For the text-containing cell, return its midpoint in (X, Y) coordinate format. 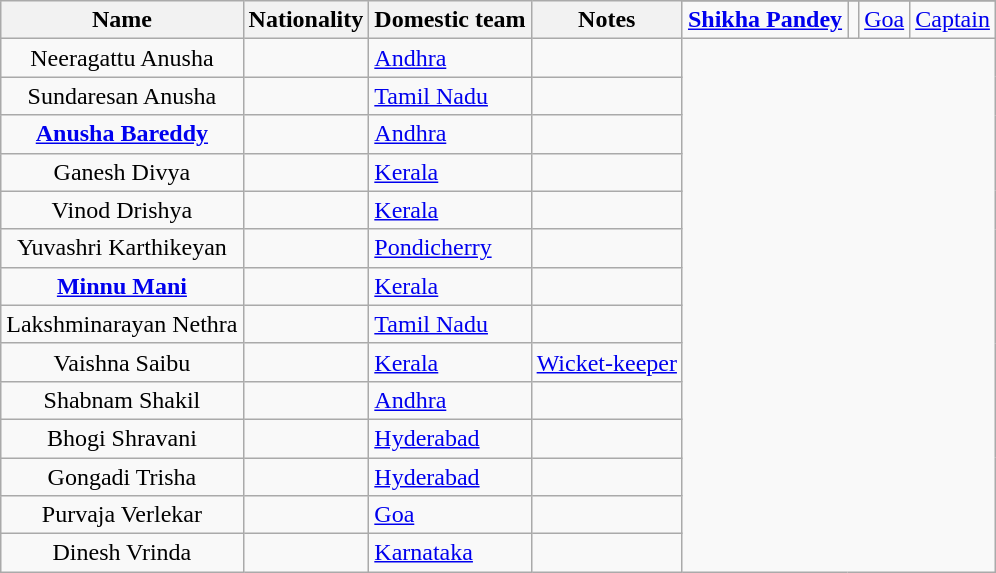
Vinod Drishya (122, 210)
Neeragattu Anusha (122, 58)
Pondicherry (450, 248)
Nationality (306, 20)
Dinesh Vrinda (122, 553)
Lakshminarayan Nethra (122, 324)
Purvaja Verlekar (122, 515)
Wicket-keeper (606, 362)
Vaishna Saibu (122, 362)
Karnataka (450, 553)
Yuvashri Karthikeyan (122, 248)
Ganesh Divya (122, 172)
Sundaresan Anusha (122, 96)
Captain (953, 20)
Anusha Bareddy (122, 134)
Shikha Pandey (764, 20)
Shabnam Shakil (122, 400)
Minnu Mani (122, 286)
Name (122, 20)
Gongadi Trisha (122, 477)
Domestic team (450, 20)
Bhogi Shravani (122, 438)
Notes (606, 20)
